Locate the cell with the specified text and output its [x, y] center coordinate. 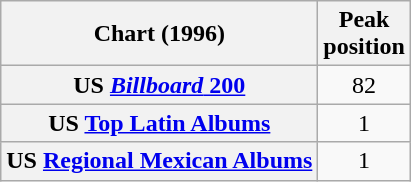
82 [364, 85]
US Regional Mexican Albums [160, 161]
Peakposition [364, 34]
US Top Latin Albums [160, 123]
Chart (1996) [160, 34]
US Billboard 200 [160, 85]
